Output the [X, Y] coordinate of the center of the cell containing the given text.  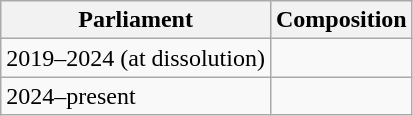
2019–2024 (at dissolution) [136, 58]
Composition [341, 20]
2024–present [136, 96]
Parliament [136, 20]
